From the cell containing the given text, extract its center point as (x, y) coordinate. 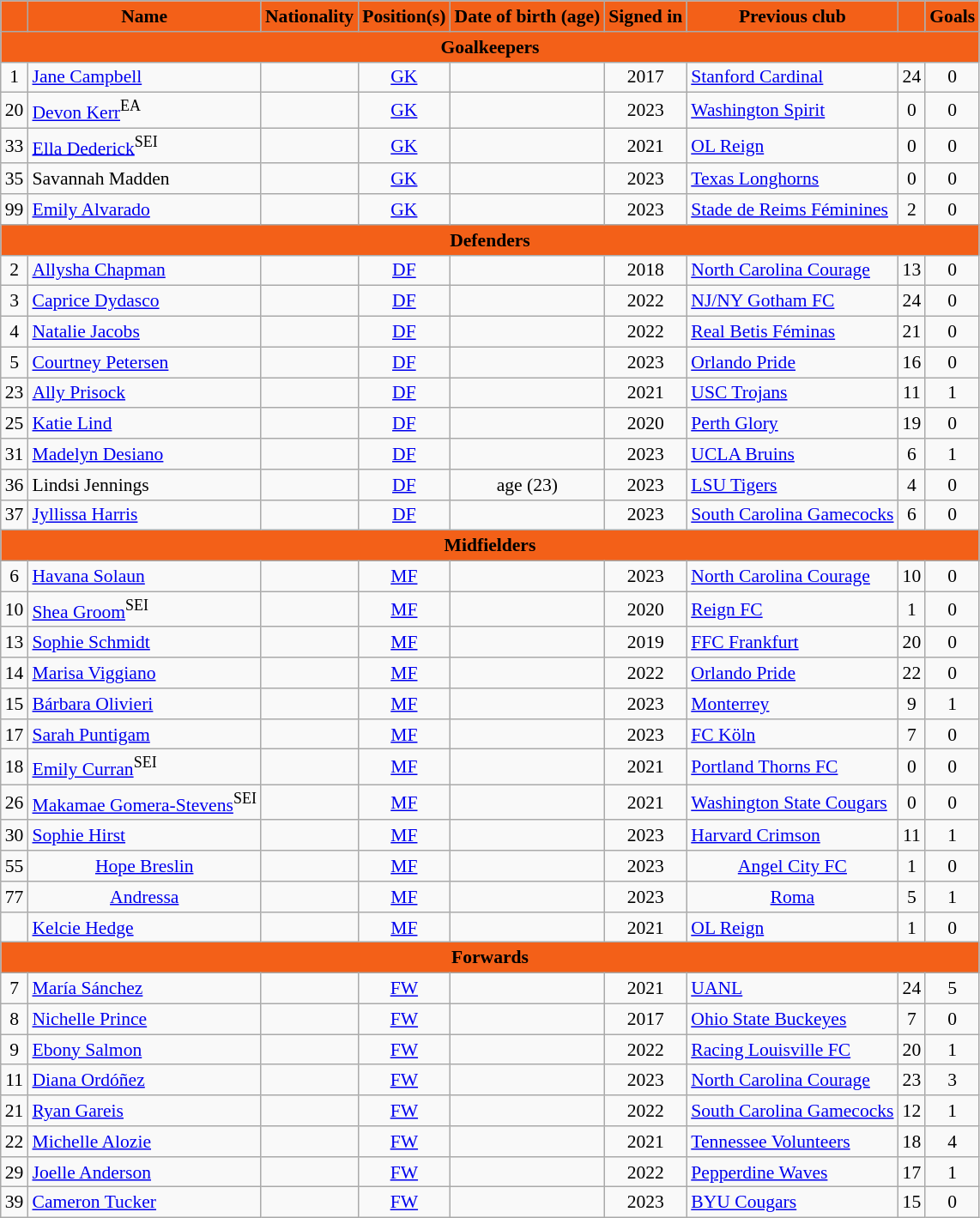
Savannah Madden (144, 179)
Devon KerrEA (144, 110)
2019 (645, 643)
NJ/NY Gotham FC (792, 301)
Nichelle Prince (144, 1020)
USC Trojans (792, 393)
Signed in (645, 16)
Joelle Anderson (144, 1173)
14 (15, 673)
Texas Longhorns (792, 179)
36 (15, 485)
Caprice Dydasco (144, 301)
Diana Ordóñez (144, 1081)
Jane Campbell (144, 77)
Washington Spirit (792, 110)
Michelle Alozie (144, 1142)
8 (15, 1020)
Roma (792, 897)
99 (15, 209)
37 (15, 516)
Forwards (490, 958)
Perth Glory (792, 424)
Stade de Reims Féminines (792, 209)
55 (15, 866)
Ella DederickSEI (144, 146)
30 (15, 836)
Washington State Cougars (792, 803)
Sophie Schmidt (144, 643)
Name (144, 16)
Cameron Tucker (144, 1203)
12 (912, 1111)
Goals (953, 16)
26 (15, 803)
Date of birth (age) (528, 16)
Katie Lind (144, 424)
Real Betis Féminas (792, 332)
Ohio State Buckeyes (792, 1020)
Previous club (792, 16)
Allysha Chapman (144, 271)
Courtney Petersen (144, 362)
FC Köln (792, 735)
LSU Tigers (792, 485)
Angel City FC (792, 866)
Ally Prisock (144, 393)
Portland Thorns FC (792, 767)
Ebony Salmon (144, 1050)
FFC Frankfurt (792, 643)
Stanford Cardinal (792, 77)
Monterrey (792, 704)
UCLA Bruins (792, 454)
Jyllissa Harris (144, 516)
Andressa (144, 897)
Pepperdine Waves (792, 1173)
Nationality (309, 16)
Makamae Gomera-StevensSEI (144, 803)
19 (912, 424)
Reign FC (792, 609)
16 (912, 362)
Position(s) (403, 16)
Sarah Puntigam (144, 735)
Midfielders (490, 546)
Racing Louisville FC (792, 1050)
Shea GroomSEI (144, 609)
Defenders (490, 240)
Harvard Crimson (792, 836)
33 (15, 146)
35 (15, 179)
Lindsi Jennings (144, 485)
Goalkeepers (490, 47)
Madelyn Desiano (144, 454)
29 (15, 1173)
BYU Cougars (792, 1203)
Marisa Viggiano (144, 673)
UANL (792, 989)
María Sánchez (144, 989)
Natalie Jacobs (144, 332)
Bárbara Olivieri (144, 704)
2018 (645, 271)
Emily CurranSEI (144, 767)
Ryan Gareis (144, 1111)
31 (15, 454)
Emily Alvarado (144, 209)
25 (15, 424)
age (23) (528, 485)
Hope Breslin (144, 866)
Sophie Hirst (144, 836)
Kelcie Hedge (144, 928)
Havana Solaun (144, 577)
39 (15, 1203)
Tennessee Volunteers (792, 1142)
77 (15, 897)
